Detect which cell encompasses the target text, then output its [X, Y] center coordinate. 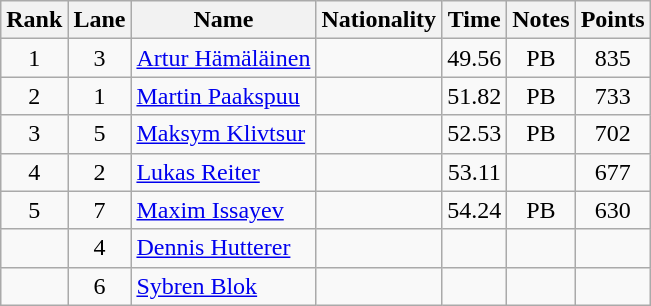
Notes [541, 20]
835 [612, 58]
7 [100, 210]
Maxim Issayev [224, 210]
Sybren Blok [224, 286]
733 [612, 96]
53.11 [474, 172]
677 [612, 172]
Time [474, 20]
6 [100, 286]
Nationality [379, 20]
Rank [34, 20]
702 [612, 134]
51.82 [474, 96]
49.56 [474, 58]
Dennis Hutterer [224, 248]
Lukas Reiter [224, 172]
Artur Hämäläinen [224, 58]
54.24 [474, 210]
52.53 [474, 134]
Maksym Klivtsur [224, 134]
Lane [100, 20]
Points [612, 20]
630 [612, 210]
Martin Paakspuu [224, 96]
Name [224, 20]
